Pinpoint the cell where the given text exists, returning its (x, y) midpoint coordinate. 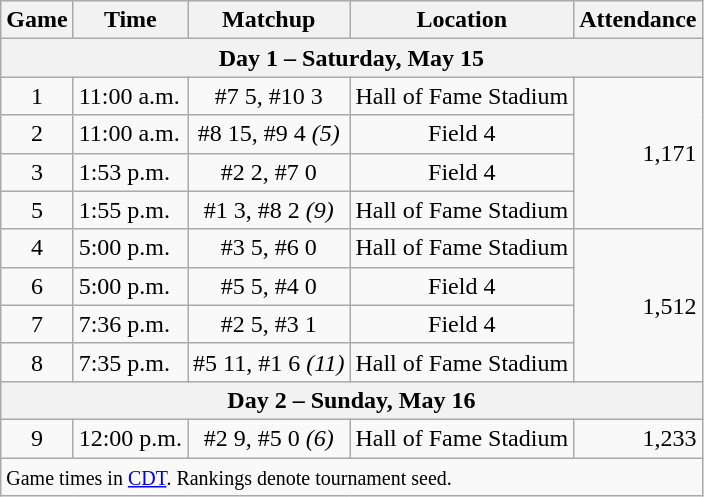
#3 5, #6 0 (269, 248)
1,233 (638, 438)
Time (130, 20)
Game times in CDT. Rankings denote tournament seed. (352, 477)
#2 9, #5 0 (6) (269, 438)
1:55 p.m. (130, 210)
#1 3, #8 2 (9) (269, 210)
#8 15, #9 4 (5) (269, 134)
#5 11, #1 6 (11) (269, 362)
#5 5, #4 0 (269, 286)
Attendance (638, 20)
1 (37, 96)
#7 5, #10 3 (269, 96)
#2 5, #3 1 (269, 324)
Day 1 – Saturday, May 15 (352, 58)
Game (37, 20)
#2 2, #7 0 (269, 172)
5 (37, 210)
1,512 (638, 305)
2 (37, 134)
8 (37, 362)
Matchup (269, 20)
1,171 (638, 153)
4 (37, 248)
7:35 p.m. (130, 362)
9 (37, 438)
7 (37, 324)
6 (37, 286)
3 (37, 172)
Day 2 – Sunday, May 16 (352, 400)
1:53 p.m. (130, 172)
12:00 p.m. (130, 438)
Location (462, 20)
7:36 p.m. (130, 324)
